Provide the (x, y) coordinate of the cell's center where the given text is located.  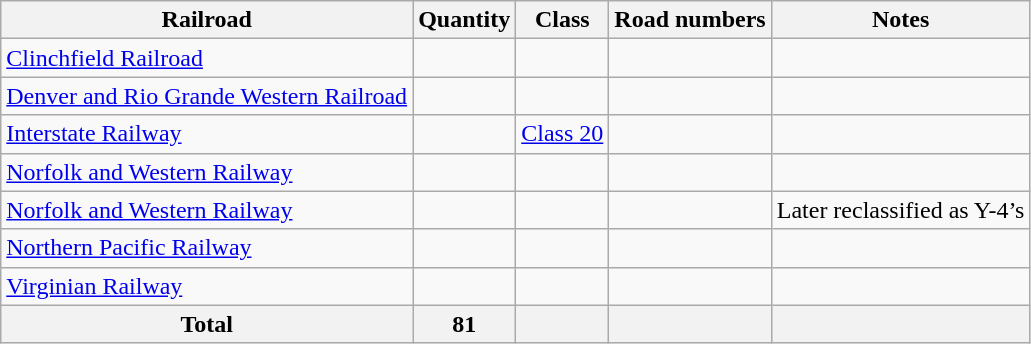
Quantity (464, 20)
Notes (900, 20)
81 (464, 324)
Denver and Rio Grande Western Railroad (207, 96)
Railroad (207, 20)
Virginian Railway (207, 286)
Total (207, 324)
Northern Pacific Railway (207, 248)
Clinchfield Railroad (207, 58)
Later reclassified as Y-4’s (900, 210)
Interstate Railway (207, 134)
Class (562, 20)
Road numbers (690, 20)
Class 20 (562, 134)
